Identify which cell holds the provided text, then report its [X, Y] central coordinate. 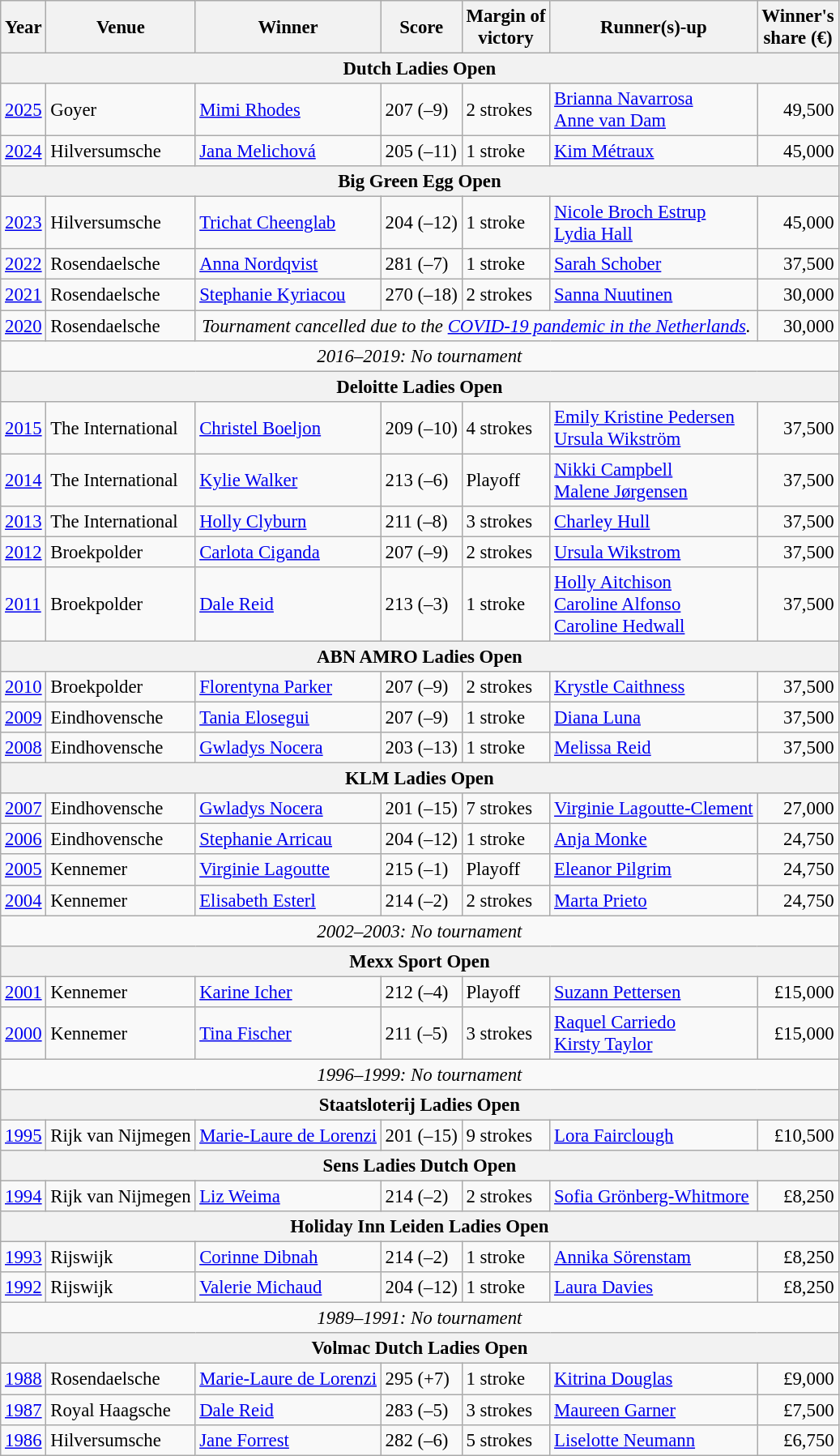
Holly Aitchison Caroline Alfonso Caroline Hedwall [654, 604]
Nicole Broch Estrup Lydia Hall [654, 224]
2008 [23, 748]
Laura Davies [654, 1287]
270 (–18) [421, 295]
Karine Icher [288, 992]
2016–2019: No tournament [420, 356]
1994 [23, 1197]
Corinne Dibnah [288, 1257]
Maureen Garner [654, 1410]
Stephanie Arricau [288, 839]
2001 [23, 992]
Dutch Ladies Open [420, 69]
Goyer [121, 110]
1987 [23, 1410]
2014 [23, 480]
Nikki Campbell Malene Jørgensen [654, 480]
1986 [23, 1440]
KLM Ladies Open [420, 779]
Carlota Ciganda [288, 552]
2009 [23, 718]
2013 [23, 522]
203 (–13) [421, 748]
2024 [23, 152]
Deloitte Ladies Open [420, 386]
Suzann Pettersen [654, 992]
2012 [23, 552]
2025 [23, 110]
Volmac Dutch Ladies Open [420, 1349]
213 (–6) [421, 480]
£7,500 [798, 1410]
Marta Prieto [654, 900]
Holiday Inn Leiden Ladies Open [420, 1227]
Raquel Carriedo Kirsty Taylor [654, 1034]
Diana Luna [654, 718]
Mimi Rhodes [288, 110]
2022 [23, 265]
Holly Clyburn [288, 522]
2004 [23, 900]
1995 [23, 1135]
Virginie Lagoutte [288, 870]
5 strokes [505, 1440]
Sofia Grönberg-Whitmore [654, 1197]
Kim Métraux [654, 152]
Liz Weima [288, 1197]
49,500 [798, 110]
27,000 [798, 809]
212 (–4) [421, 992]
Florentyna Parker [288, 687]
Emily Kristine Pedersen Ursula Wikström [654, 428]
Jana Melichová [288, 152]
Tina Fischer [288, 1034]
Sarah Schober [654, 265]
295 (+7) [421, 1379]
2023 [23, 224]
Margin ofvictory [505, 28]
2020 [23, 326]
Eleanor Pilgrim [654, 870]
2010 [23, 687]
Charley Hull [654, 522]
213 (–3) [421, 604]
£6,750 [798, 1440]
Jane Forrest [288, 1440]
9 strokes [505, 1135]
2006 [23, 839]
1988 [23, 1379]
1989–1991: No tournament [420, 1318]
Brianna Navarrosa Anne van Dam [654, 110]
ABN AMRO Ladies Open [420, 656]
Winner [288, 28]
Runner(s)-up [654, 28]
Mexx Sport Open [420, 961]
Venue [121, 28]
Score [421, 28]
Anna Nordqvist [288, 265]
215 (–1) [421, 870]
Staatsloterij Ladies Open [420, 1105]
1993 [23, 1257]
Royal Haagsche [121, 1410]
Ursula Wikstrom [654, 552]
Kylie Walker [288, 480]
Annika Sörenstam [654, 1257]
Christel Boeljon [288, 428]
2015 [23, 428]
211 (–5) [421, 1034]
£10,500 [798, 1135]
282 (–6) [421, 1440]
Lora Fairclough [654, 1135]
2007 [23, 809]
4 strokes [505, 428]
1992 [23, 1287]
Year [23, 28]
Trichat Cheenglab [288, 224]
Tournament cancelled due to the COVID-19 pandemic in the Netherlands. [476, 326]
Virginie Lagoutte-Clement [654, 809]
Winner'sshare (€) [798, 28]
Valerie Michaud [288, 1287]
Anja Monke [654, 839]
7 strokes [505, 809]
281 (–7) [421, 265]
2005 [23, 870]
283 (–5) [421, 1410]
2002–2003: No tournament [420, 931]
1996–1999: No tournament [420, 1074]
2021 [23, 295]
Liselotte Neumann [654, 1440]
Kitrina Douglas [654, 1379]
Melissa Reid [654, 748]
2011 [23, 604]
2000 [23, 1034]
Sanna Nuutinen [654, 295]
Sens Ladies Dutch Open [420, 1166]
Krystle Caithness [654, 687]
Elisabeth Esterl [288, 900]
£9,000 [798, 1379]
209 (–10) [421, 428]
Big Green Egg Open [420, 181]
205 (–11) [421, 152]
Stephanie Kyriacou [288, 295]
Tania Elosegui [288, 718]
211 (–8) [421, 522]
